For the text-containing cell, return its midpoint in [x, y] coordinate format. 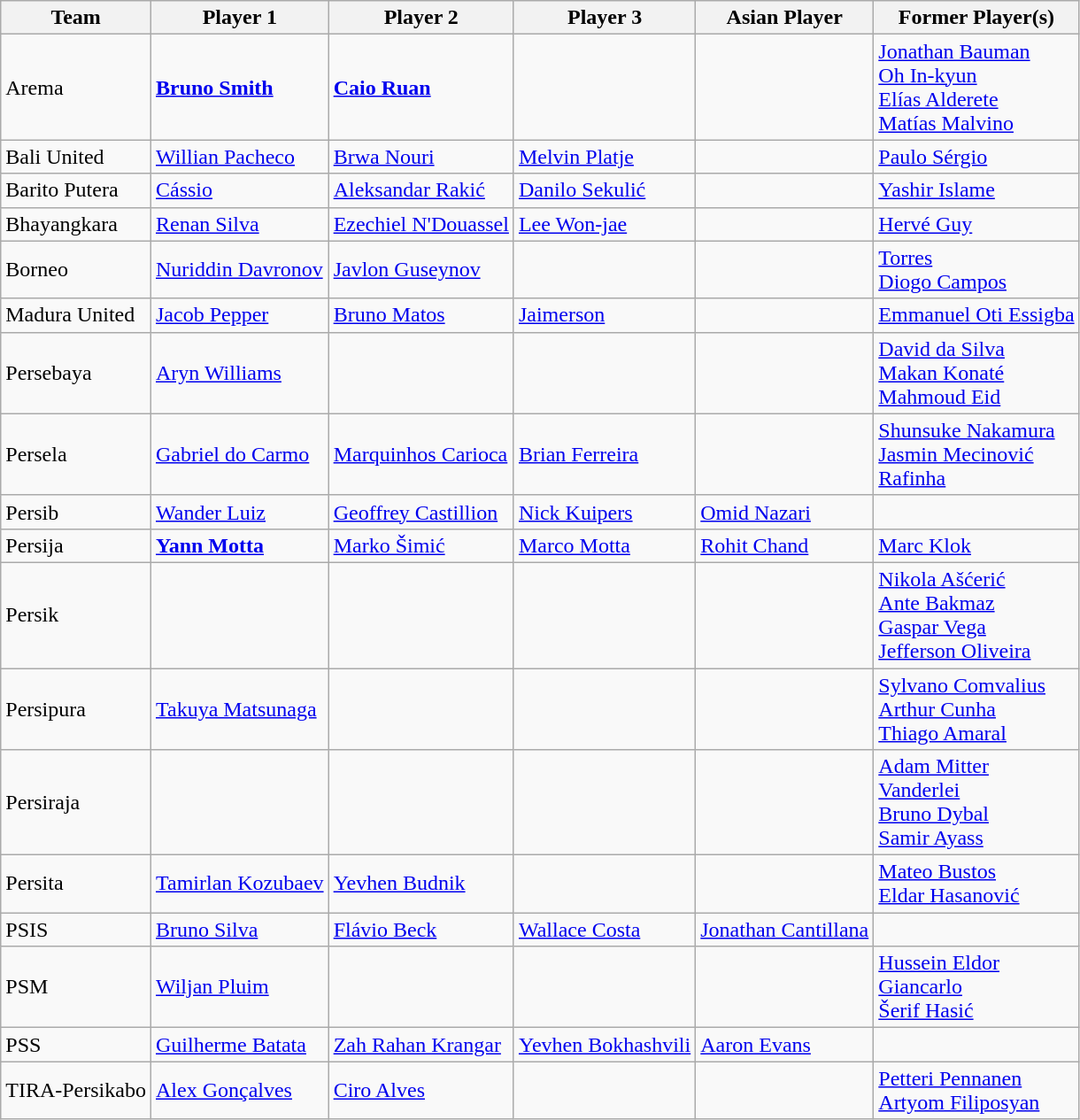
Team [76, 18]
Paulo Sérgio [976, 157]
Brwa Nouri [421, 157]
Guilherme Batata [239, 1045]
Hervé Guy [976, 224]
Aleksandar Rakić [421, 190]
Wiljan Pluim [239, 987]
Omid Nazari [784, 512]
Lee Won-jae [604, 224]
Willian Pacheco [239, 157]
Persib [76, 512]
Persebaya [76, 373]
Yevhen Bokhashvili [604, 1045]
Gabriel do Carmo [239, 454]
PSM [76, 987]
Wallace Costa [604, 930]
Bali United [76, 157]
Bruno Smith [239, 87]
Persija [76, 545]
Persela [76, 454]
Geoffrey Castillion [421, 512]
Aryn Williams [239, 373]
Nuriddin Davronov [239, 269]
Mateo Bustos Eldar Hasanović [976, 884]
Nikola Ašćerić Ante Bakmaz Gaspar Vega Jefferson Oliveira [976, 614]
Persita [76, 884]
Sylvano Comvalius Arthur Cunha Thiago Amaral [976, 708]
Borneo [76, 269]
Persik [76, 614]
TIRA-Persikabo [76, 1091]
Brian Ferreira [604, 454]
Player 2 [421, 18]
Tamirlan Kozubaev [239, 884]
Jonathan Cantillana [784, 930]
Player 1 [239, 18]
Shunsuke Nakamura Jasmin Mecinović Rafinha [976, 454]
Persipura [76, 708]
PSIS [76, 930]
David da Silva Makan Konaté Mahmoud Eid [976, 373]
Jaimerson [604, 315]
Aaron Evans [784, 1045]
Madura United [76, 315]
Cássio [239, 190]
Zah Rahan Krangar [421, 1045]
Asian Player [784, 18]
Yann Motta [239, 545]
Takuya Matsunaga [239, 708]
Rohit Chand [784, 545]
PSS [76, 1045]
Yevhen Budnik [421, 884]
Emmanuel Oti Essigba [976, 315]
Persiraja [76, 802]
Renan Silva [239, 224]
Arema [76, 87]
Flávio Beck [421, 930]
Adam Mitter Vanderlei Bruno Dybal Samir Ayass [976, 802]
Ciro Alves [421, 1091]
Melvin Platje [604, 157]
Danilo Sekulić [604, 190]
Nick Kuipers [604, 512]
Marko Šimić [421, 545]
Ezechiel N'Douassel [421, 224]
Bruno Silva [239, 930]
Jacob Pepper [239, 315]
Jonathan Bauman Oh In-kyun Elías Alderete Matías Malvino [976, 87]
Petteri Pennanen Artyom Filiposyan [976, 1091]
Marco Motta [604, 545]
Caio Ruan [421, 87]
Alex Gonçalves [239, 1091]
Yashir Islame [976, 190]
Bhayangkara [76, 224]
Barito Putera [76, 190]
Torres Diogo Campos [976, 269]
Bruno Matos [421, 315]
Marquinhos Carioca [421, 454]
Wander Luiz [239, 512]
Player 3 [604, 18]
Marc Klok [976, 545]
Javlon Guseynov [421, 269]
Hussein Eldor Giancarlo Šerif Hasić [976, 987]
Former Player(s) [976, 18]
